For the text-containing cell, return its midpoint in [X, Y] coordinate format. 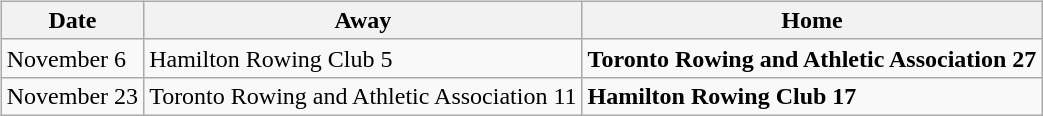
Home [812, 20]
Date [72, 20]
Away [363, 20]
Toronto Rowing and Athletic Association 27 [812, 58]
Toronto Rowing and Athletic Association 11 [363, 96]
Hamilton Rowing Club 17 [812, 96]
November 6 [72, 58]
November 23 [72, 96]
Hamilton Rowing Club 5 [363, 58]
